Identify which cell holds the provided text, then report its [x, y] central coordinate. 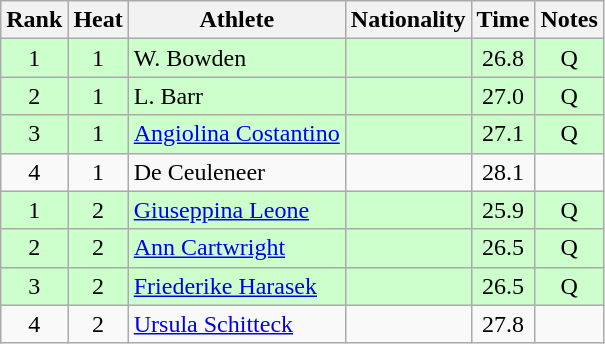
26.8 [503, 58]
25.9 [503, 210]
27.8 [503, 324]
L. Barr [236, 96]
W. Bowden [236, 58]
Notes [569, 20]
Rank [34, 20]
Giuseppina Leone [236, 210]
Nationality [408, 20]
Angiolina Costantino [236, 134]
De Ceuleneer [236, 172]
Time [503, 20]
27.1 [503, 134]
Athlete [236, 20]
Friederike Harasek [236, 286]
Ursula Schitteck [236, 324]
Heat [98, 20]
Ann Cartwright [236, 248]
28.1 [503, 172]
27.0 [503, 96]
